Capture the cell that displays the provided text and extract its (x, y) central coordinate. 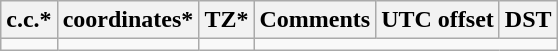
DST (528, 20)
UTC offset (438, 20)
coordinates* (128, 20)
TZ* (226, 20)
c.c.* (29, 20)
Comments (315, 20)
